Identify which cell holds the provided text, then report its [X, Y] central coordinate. 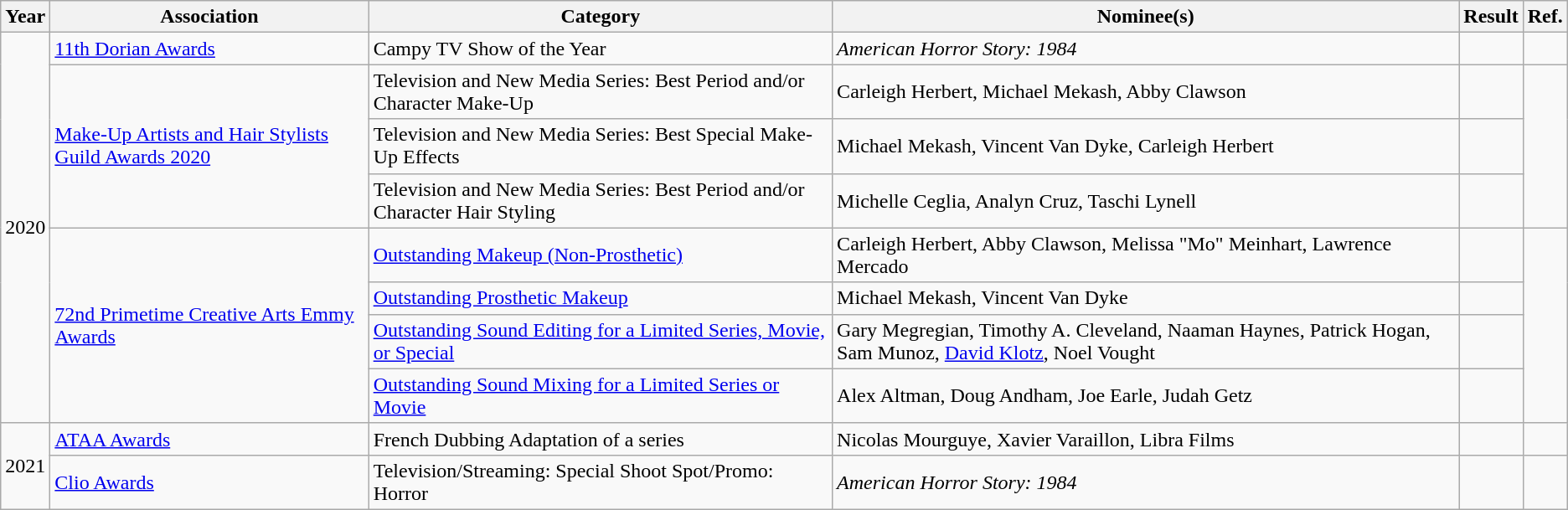
French Dubbing Adaptation of a series [600, 439]
Television and New Media Series: Best Period and/or Character Hair Styling [600, 201]
Television and New Media Series: Best Period and/or Character Make-Up [600, 92]
Outstanding Sound Mixing for a Limited Series or Movie [600, 395]
Nicolas Mourguye, Xavier Varaillon, Libra Films [1146, 439]
2020 [25, 228]
Make-Up Artists and Hair Stylists Guild Awards 2020 [209, 146]
Gary Megregian, Timothy A. Cleveland, Naaman Haynes, Patrick Hogan, Sam Munoz, David Klotz, Noel Vought [1146, 342]
Outstanding Makeup (Non-Prosthetic) [600, 255]
Association [209, 17]
Clio Awards [209, 482]
Michael Mekash, Vincent Van Dyke [1146, 298]
Television/Streaming: Special Shoot Spot/Promo: Horror [600, 482]
Television and New Media Series: Best Special Make-Up Effects [600, 146]
Carleigh Herbert, Michael Mekash, Abby Clawson [1146, 92]
Campy TV Show of the Year [600, 49]
Category [600, 17]
72nd Primetime Creative Arts Emmy Awards [209, 325]
11th Dorian Awards [209, 49]
Outstanding Sound Editing for a Limited Series, Movie, or Special [600, 342]
Ref. [1545, 17]
Carleigh Herbert, Abby Clawson, Melissa "Mo" Meinhart, Lawrence Mercado [1146, 255]
Year [25, 17]
Result [1491, 17]
Michelle Ceglia, Analyn Cruz, Taschi Lynell [1146, 201]
Nominee(s) [1146, 17]
Outstanding Prosthetic Makeup [600, 298]
2021 [25, 466]
ATAA Awards [209, 439]
Alex Altman, Doug Andham, Joe Earle, Judah Getz [1146, 395]
Michael Mekash, Vincent Van Dyke, Carleigh Herbert [1146, 146]
